From the cell containing the given text, extract its center point as [x, y] coordinate. 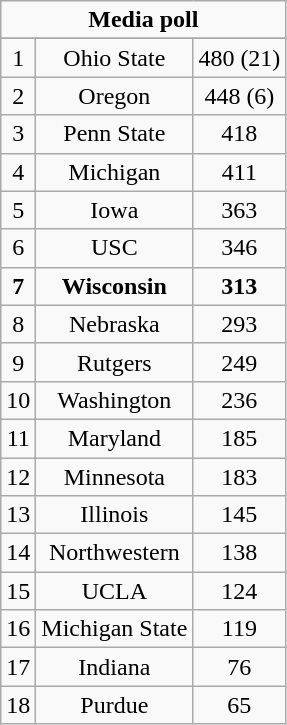
124 [240, 591]
346 [240, 248]
Media poll [144, 20]
119 [240, 629]
65 [240, 705]
Penn State [114, 134]
76 [240, 667]
Wisconsin [114, 286]
17 [18, 667]
12 [18, 477]
7 [18, 286]
Minnesota [114, 477]
236 [240, 400]
14 [18, 553]
18 [18, 705]
Washington [114, 400]
2 [18, 96]
145 [240, 515]
Illinois [114, 515]
UCLA [114, 591]
Purdue [114, 705]
418 [240, 134]
Maryland [114, 438]
USC [114, 248]
249 [240, 362]
13 [18, 515]
363 [240, 210]
480 (21) [240, 58]
Indiana [114, 667]
448 (6) [240, 96]
Northwestern [114, 553]
6 [18, 248]
293 [240, 324]
1 [18, 58]
Iowa [114, 210]
Nebraska [114, 324]
Oregon [114, 96]
9 [18, 362]
185 [240, 438]
183 [240, 477]
3 [18, 134]
313 [240, 286]
10 [18, 400]
8 [18, 324]
Ohio State [114, 58]
5 [18, 210]
138 [240, 553]
16 [18, 629]
411 [240, 172]
4 [18, 172]
Rutgers [114, 362]
Michigan [114, 172]
11 [18, 438]
15 [18, 591]
Michigan State [114, 629]
